Return the (X, Y) coordinate for the center point of the cell that contains the specified text.  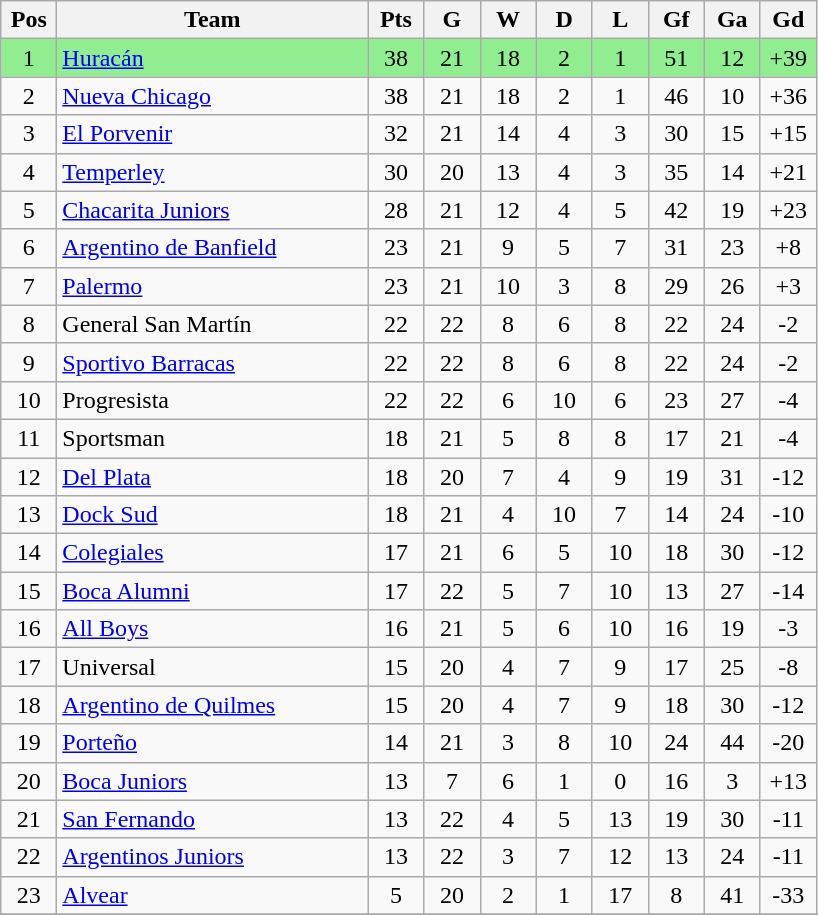
Sportivo Barracas (212, 362)
Argentino de Quilmes (212, 705)
Gf (676, 20)
Ga (732, 20)
-8 (788, 667)
Pos (29, 20)
+8 (788, 248)
-33 (788, 895)
-10 (788, 515)
El Porvenir (212, 134)
+36 (788, 96)
D (564, 20)
Boca Alumni (212, 591)
51 (676, 58)
44 (732, 743)
0 (620, 781)
25 (732, 667)
General San Martín (212, 324)
Team (212, 20)
Temperley (212, 172)
-3 (788, 629)
Argentino de Banfield (212, 248)
+15 (788, 134)
Gd (788, 20)
Progresista (212, 400)
All Boys (212, 629)
29 (676, 286)
Sportsman (212, 438)
Del Plata (212, 477)
W (508, 20)
+21 (788, 172)
35 (676, 172)
+3 (788, 286)
-14 (788, 591)
26 (732, 286)
Nueva Chicago (212, 96)
Dock Sud (212, 515)
Universal (212, 667)
+39 (788, 58)
L (620, 20)
11 (29, 438)
Colegiales (212, 553)
-20 (788, 743)
Argentinos Juniors (212, 857)
San Fernando (212, 819)
41 (732, 895)
Alvear (212, 895)
Palermo (212, 286)
Porteño (212, 743)
28 (396, 210)
32 (396, 134)
Boca Juniors (212, 781)
Pts (396, 20)
Huracán (212, 58)
G (452, 20)
42 (676, 210)
46 (676, 96)
+13 (788, 781)
+23 (788, 210)
Chacarita Juniors (212, 210)
